Output the (x, y) coordinate of the center of the cell containing the given text.  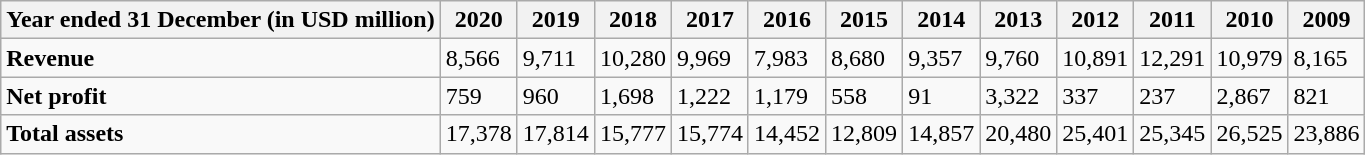
2010 (1250, 20)
8,165 (1326, 58)
2009 (1326, 20)
14,857 (942, 134)
2016 (786, 20)
2018 (632, 20)
26,525 (1250, 134)
12,291 (1172, 58)
91 (942, 96)
2020 (478, 20)
20,480 (1018, 134)
9,969 (710, 58)
2013 (1018, 20)
8,566 (478, 58)
2017 (710, 20)
7,983 (786, 58)
337 (1096, 96)
2011 (1172, 20)
3,322 (1018, 96)
1,698 (632, 96)
9,711 (556, 58)
17,814 (556, 134)
558 (864, 96)
821 (1326, 96)
759 (478, 96)
Total assets (220, 134)
1,179 (786, 96)
9,357 (942, 58)
23,886 (1326, 134)
15,774 (710, 134)
14,452 (786, 134)
Year ended 31 December (in USD million) (220, 20)
15,777 (632, 134)
10,979 (1250, 58)
2012 (1096, 20)
17,378 (478, 134)
12,809 (864, 134)
10,280 (632, 58)
2,867 (1250, 96)
25,345 (1172, 134)
2019 (556, 20)
10,891 (1096, 58)
237 (1172, 96)
960 (556, 96)
8,680 (864, 58)
Revenue (220, 58)
2015 (864, 20)
25,401 (1096, 134)
Net profit (220, 96)
2014 (942, 20)
9,760 (1018, 58)
1,222 (710, 96)
